Identify which cell holds the provided text, then report its [x, y] central coordinate. 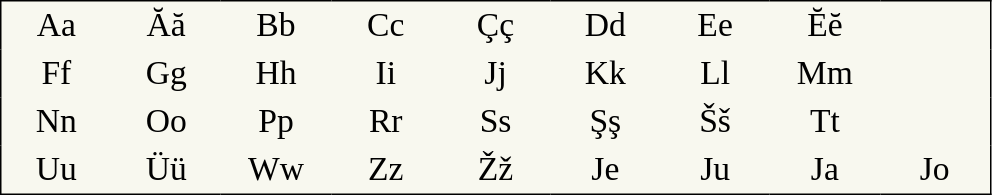
Je [605, 170]
Žž [496, 170]
Ăă [166, 26]
Ww [276, 170]
Pp [276, 122]
Gg [166, 74]
Hh [276, 74]
Kk [605, 74]
Ja [825, 170]
Uu [56, 170]
Aa [56, 26]
Ее [715, 26]
Nn [56, 122]
Dd [605, 26]
Ju [715, 170]
Rr [386, 122]
Ss [496, 122]
Mm [825, 74]
Ĕĕ [825, 26]
Tt [825, 122]
Ii [386, 74]
Jo [936, 170]
Bb [276, 26]
Cc [386, 26]
Ll [715, 74]
Šš [715, 122]
Ff [56, 74]
Zz [386, 170]
Oo [166, 122]
Çç [496, 26]
Şş [605, 122]
Jj [496, 74]
Üü [166, 170]
